Locate the cell with the specified text and output its [x, y] center coordinate. 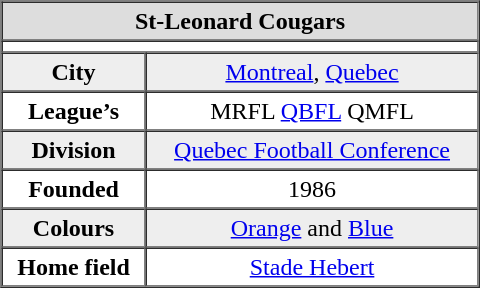
Home field [74, 268]
Stade Hebert [312, 268]
1986 [312, 190]
League’s [74, 112]
St-Leonard Cougars [240, 22]
Division [74, 150]
Quebec Football Conference [312, 150]
Colours [74, 228]
Montreal, Quebec [312, 72]
Orange and Blue [312, 228]
City [74, 72]
MRFL QBFL QMFL [312, 112]
Founded [74, 190]
